Find where the given text appears and provide that cell's center as [x, y] coordinate. 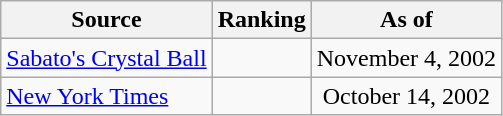
Sabato's Crystal Ball [106, 58]
As of [406, 20]
October 14, 2002 [406, 96]
Ranking [262, 20]
November 4, 2002 [406, 58]
New York Times [106, 96]
Source [106, 20]
